Search for the cell housing the specified text and yield its (x, y) center coordinate. 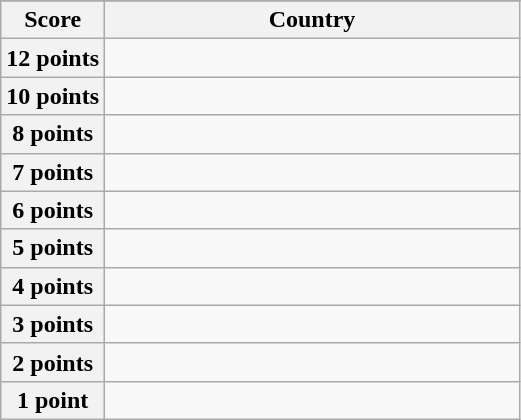
5 points (53, 248)
Country (312, 20)
6 points (53, 210)
2 points (53, 362)
Score (53, 20)
8 points (53, 134)
3 points (53, 324)
12 points (53, 58)
10 points (53, 96)
1 point (53, 400)
7 points (53, 172)
4 points (53, 286)
